For the text-containing cell, return its midpoint in (x, y) coordinate format. 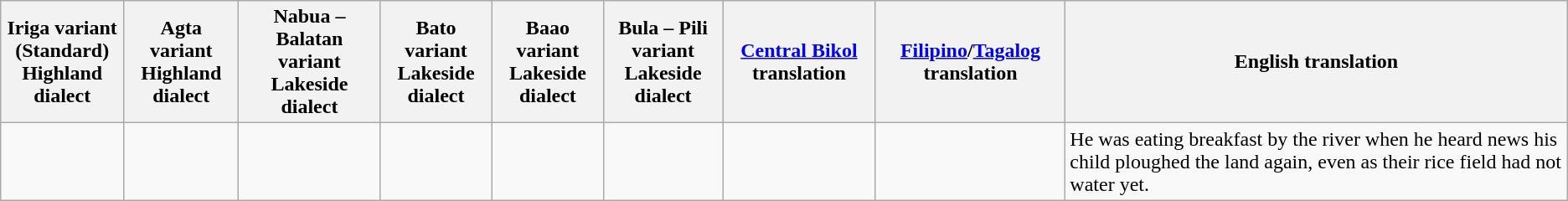
Bula – Pili variantLakeside dialect (663, 62)
He was eating breakfast by the river when he heard news his child ploughed the land again, even as their rice field had not water yet. (1317, 162)
Nabua – Balatan variantLakeside dialect (310, 62)
Filipino/Tagalog translation (970, 62)
Central Bikol translation (799, 62)
Bato variantLakeside dialect (436, 62)
Agta variantHighland dialect (181, 62)
Iriga variant(Standard)Highland dialect (62, 62)
Baao variantLakeside dialect (548, 62)
English translation (1317, 62)
